Provide the [x, y] coordinate of the cell's center where the given text is located.  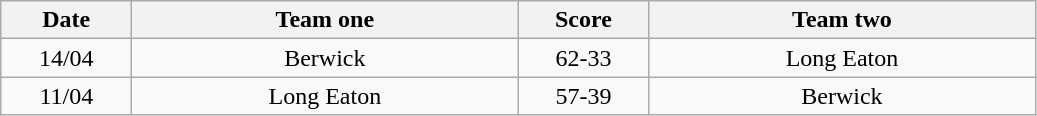
Team two [842, 20]
Score [584, 20]
Team one [325, 20]
62-33 [584, 58]
11/04 [66, 96]
57-39 [584, 96]
14/04 [66, 58]
Date [66, 20]
